Pinpoint the cell where the given text exists, returning its [x, y] midpoint coordinate. 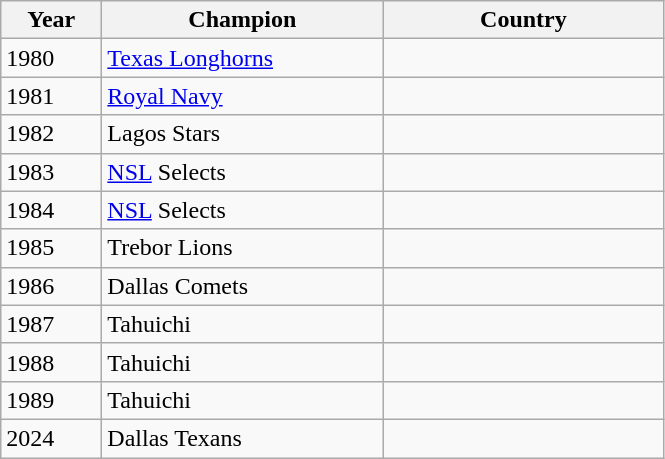
Trebor Lions [242, 248]
Country [524, 20]
1981 [52, 96]
1986 [52, 286]
Dallas Comets [242, 286]
1988 [52, 362]
Champion [242, 20]
1984 [52, 210]
Year [52, 20]
1987 [52, 324]
1983 [52, 172]
Dallas Texans [242, 438]
Royal Navy [242, 96]
1985 [52, 248]
1989 [52, 400]
Texas Longhorns [242, 58]
Lagos Stars [242, 134]
1980 [52, 58]
2024 [52, 438]
1982 [52, 134]
